Search for the cell housing the specified text and yield its (x, y) center coordinate. 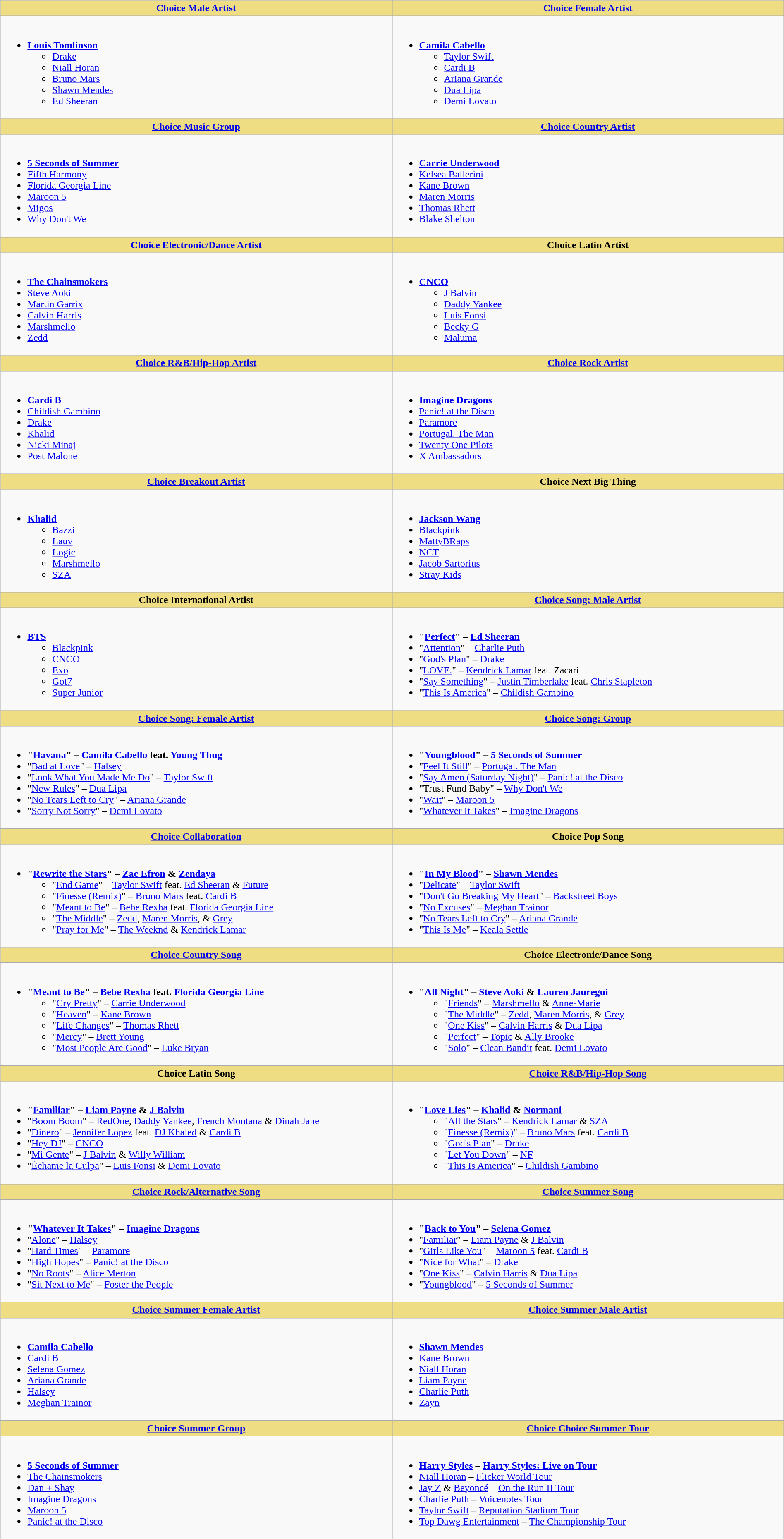
Louis TomlinsonDrakeNiall HoranBruno MarsShawn MendesEd Sheeran (196, 67)
Choice Breakout Artist (196, 481)
Choice International Artist (196, 600)
BTSBlackpinkCNCOExoGot7Super Junior (196, 659)
Choice Male Artist (196, 8)
Choice R&B/Hip-Hop Song (588, 1073)
Choice Summer Male Artist (588, 1310)
Choice Song: Female Artist (196, 718)
5 Seconds of SummerFifth HarmonyFlorida Georgia LineMaroon 5MigosWhy Don't We (196, 186)
Camila CabelloTaylor SwiftCardi BAriana GrandeDua LipaDemi Lovato (588, 67)
Choice Music Group (196, 127)
Choice Rock Artist (588, 363)
Camila CabelloCardi BSelena GomezAriana GrandeHalseyMeghan Trainor (196, 1369)
The ChainsmokersSteve AokiMartin GarrixCalvin HarrisMarshmelloZedd (196, 304)
Shawn MendesKane BrownNiall HoranLiam PayneCharlie PuthZayn (588, 1369)
Choice Latin Artist (588, 245)
Choice R&B/Hip-Hop Artist (196, 363)
Choice Female Artist (588, 8)
Jackson WangBlackpinkMattyBRapsNCTJacob SartoriusStray Kids (588, 541)
Choice Country Artist (588, 127)
Choice Rock/Alternative Song (196, 1192)
CNCOJ BalvinDaddy YankeeLuis FonsiBecky GMaluma (588, 304)
Imagine DragonsPanic! at the DiscoParamorePortugal. The ManTwenty One PilotsX Ambassadors (588, 422)
KhalidBazziLauvLogicMarshmelloSZA (196, 541)
Choice Summer Group (196, 1428)
Choice Collaboration (196, 837)
Choice Summer Song (588, 1192)
Choice Pop Song (588, 837)
Choice Electronic/Dance Song (588, 955)
Choice Summer Female Artist (196, 1310)
Choice Electronic/Dance Artist (196, 245)
Choice Choice Summer Tour (588, 1428)
Cardi BChildish GambinoDrakeKhalidNicki MinajPost Malone (196, 422)
Carrie UnderwoodKelsea BalleriniKane BrownMaren MorrisThomas RhettBlake Shelton (588, 186)
5 Seconds of SummerThe ChainsmokersDan + ShayImagine DragonsMaroon 5Panic! at the Disco (196, 1487)
Choice Country Song (196, 955)
Choice Next Big Thing (588, 481)
Choice Song: Group (588, 718)
Choice Song: Male Artist (588, 600)
Choice Latin Song (196, 1073)
